From the cell containing the given text, extract its center point as (x, y) coordinate. 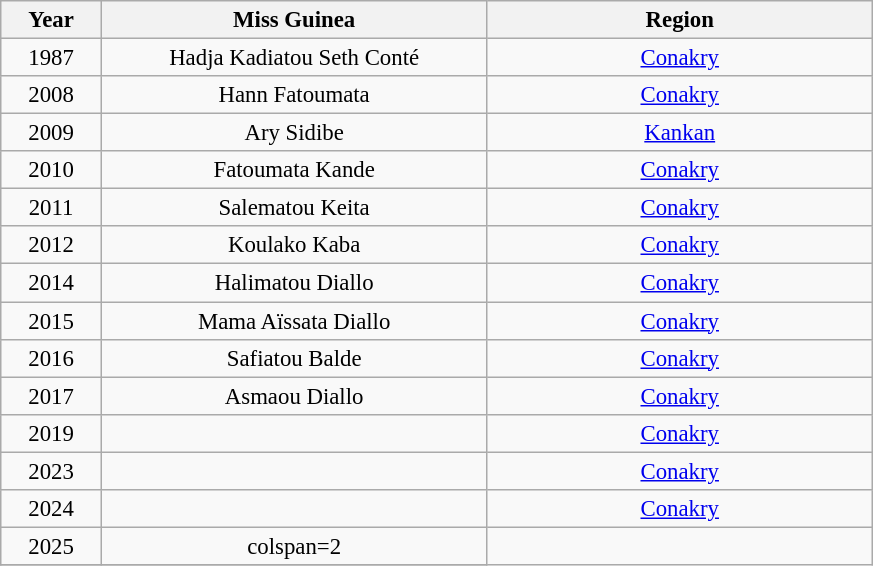
Miss Guinea (294, 20)
Koulako Kaba (294, 245)
Asmaou Diallo (294, 396)
1987 (52, 58)
2025 (52, 546)
2024 (52, 509)
2017 (52, 396)
Fatoumata Kande (294, 170)
Halimatou Diallo (294, 283)
Region (680, 20)
2014 (52, 283)
Hann Fatoumata (294, 95)
2023 (52, 471)
2009 (52, 133)
Mama Aïssata Diallo (294, 321)
Year (52, 20)
Salematou Keita (294, 208)
2015 (52, 321)
2008 (52, 95)
2010 (52, 170)
2019 (52, 433)
Ary Sidibe (294, 133)
2011 (52, 208)
colspan=2 (294, 546)
2016 (52, 358)
Kankan (680, 133)
2012 (52, 245)
Hadja Kadiatou Seth Conté (294, 58)
Safiatou Balde (294, 358)
